Determine the (x, y) coordinate at the center of the cell enclosing the given text.  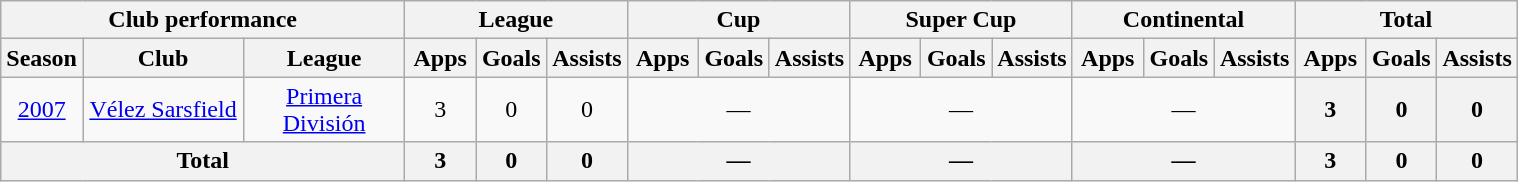
Vélez Sarsfield (162, 110)
Season (42, 58)
Super Cup (962, 20)
Continental (1184, 20)
2007 (42, 110)
Club performance (203, 20)
Primera División (324, 110)
Club (162, 58)
Cup (738, 20)
